Search for the cell housing the specified text and yield its [X, Y] center coordinate. 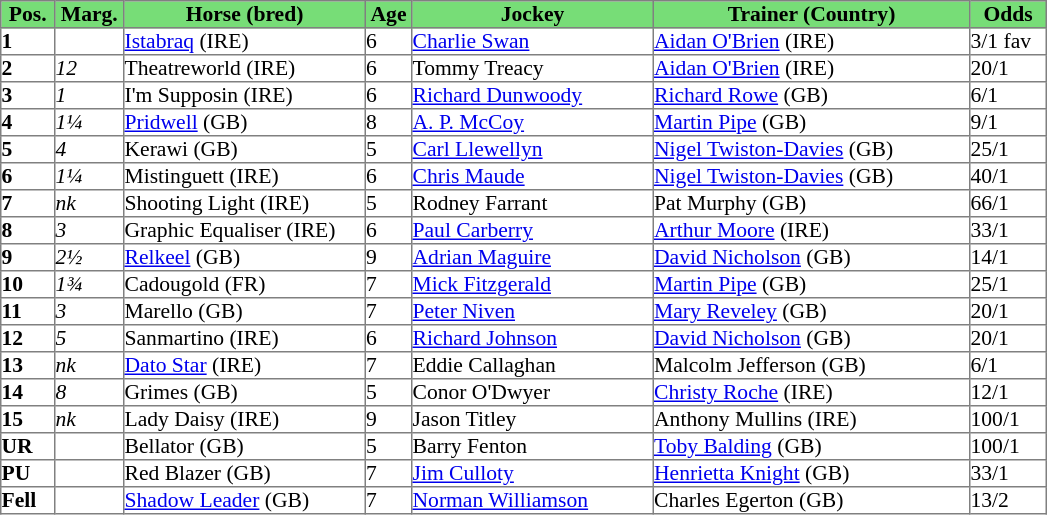
I'm Supposin (IRE) [245, 96]
Fell [28, 500]
Marello (GB) [245, 312]
13/2 [1008, 500]
9/1 [1008, 122]
11 [28, 312]
2 [28, 68]
Malcolm Jefferson (GB) [811, 366]
Pridwell (GB) [245, 122]
13 [28, 366]
Graphic Equaliser (IRE) [245, 230]
Charlie Swan [533, 42]
Barry Fenton [533, 446]
Norman Williamson [533, 500]
Conor O'Dwyer [533, 392]
Mick Fitzgerald [533, 284]
14/1 [1008, 258]
Jockey [533, 14]
Christy Roche (IRE) [811, 392]
66/1 [1008, 204]
Horse (bred) [245, 14]
Carl Llewellyn [533, 150]
Red Blazer (GB) [245, 474]
Grimes (GB) [245, 392]
Mistinguett (IRE) [245, 176]
Dato Star (IRE) [245, 366]
15 [28, 420]
A. P. McCoy [533, 122]
2½ [90, 258]
Odds [1008, 14]
3/1 fav [1008, 42]
Henrietta Knight (GB) [811, 474]
Shadow Leader (GB) [245, 500]
Age [388, 14]
Richard Johnson [533, 338]
Eddie Callaghan [533, 366]
Theatreworld (IRE) [245, 68]
Relkeel (GB) [245, 258]
Arthur Moore (IRE) [811, 230]
PU [28, 474]
Cadougold (FR) [245, 284]
Richard Rowe (GB) [811, 96]
Trainer (Country) [811, 14]
Jim Culloty [533, 474]
Kerawi (GB) [245, 150]
Shooting Light (IRE) [245, 204]
Tommy Treacy [533, 68]
Paul Carberry [533, 230]
Toby Balding (GB) [811, 446]
1¾ [90, 284]
Jason Titley [533, 420]
Richard Dunwoody [533, 96]
Charles Egerton (GB) [811, 500]
12/1 [1008, 392]
Lady Daisy (IRE) [245, 420]
Peter Niven [533, 312]
UR [28, 446]
Istabraq (IRE) [245, 42]
40/1 [1008, 176]
Anthony Mullins (IRE) [811, 420]
Mary Reveley (GB) [811, 312]
14 [28, 392]
Sanmartino (IRE) [245, 338]
Pos. [28, 14]
Bellator (GB) [245, 446]
Marg. [90, 14]
Rodney Farrant [533, 204]
Adrian Maguire [533, 258]
Chris Maude [533, 176]
10 [28, 284]
Pat Murphy (GB) [811, 204]
